Capture the cell that displays the provided text and extract its (x, y) central coordinate. 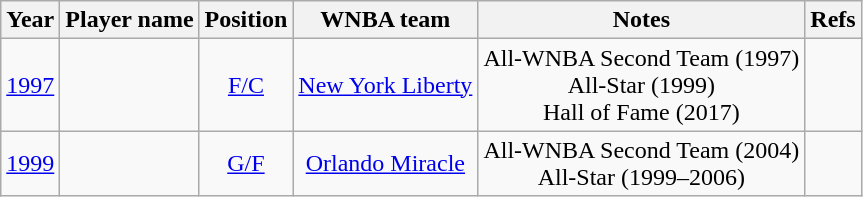
Player name (130, 20)
WNBA team (386, 20)
Position (246, 20)
Year (30, 20)
Orlando Miracle (386, 164)
1997 (30, 85)
F/C (246, 85)
1999 (30, 164)
All-WNBA Second Team (1997)All-Star (1999)Hall of Fame (2017) (642, 85)
Refs (833, 20)
New York Liberty (386, 85)
G/F (246, 164)
Notes (642, 20)
All-WNBA Second Team (2004)All-Star (1999–2006) (642, 164)
